Extract the [X, Y] coordinate from the center of the cell holding the provided text.  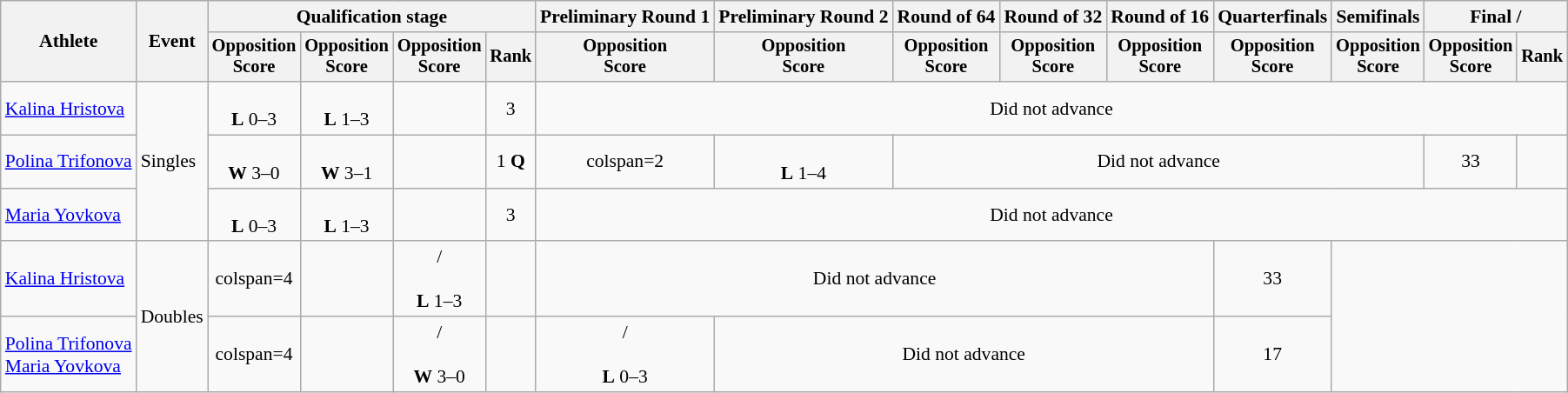
L 1–4 [804, 162]
/W 3–0 [440, 355]
1 Q [510, 162]
Maria Yovkova [69, 216]
Semifinals [1378, 17]
Final / [1496, 17]
Event [172, 42]
W 3–0 [254, 162]
Round of 32 [1052, 17]
W 3–1 [346, 162]
Quarterfinals [1272, 17]
Preliminary Round 2 [804, 17]
Athlete [69, 42]
Qualification stage [372, 17]
Round of 64 [946, 17]
17 [1272, 355]
Polina TrifonovaMaria Yovkova [69, 355]
colspan=2 [624, 162]
Preliminary Round 1 [624, 17]
Singles [172, 162]
Round of 16 [1160, 17]
Polina Trifonova [69, 162]
/L 1–3 [440, 280]
Doubles [172, 316]
/L 0–3 [624, 355]
